Return [X, Y] of the center of cell containing provided text 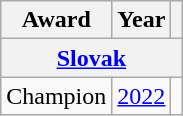
Award [56, 20]
2022 [142, 96]
Champion [56, 96]
Year [142, 20]
Slovak [92, 58]
